For the text-containing cell, return its midpoint in (X, Y) coordinate format. 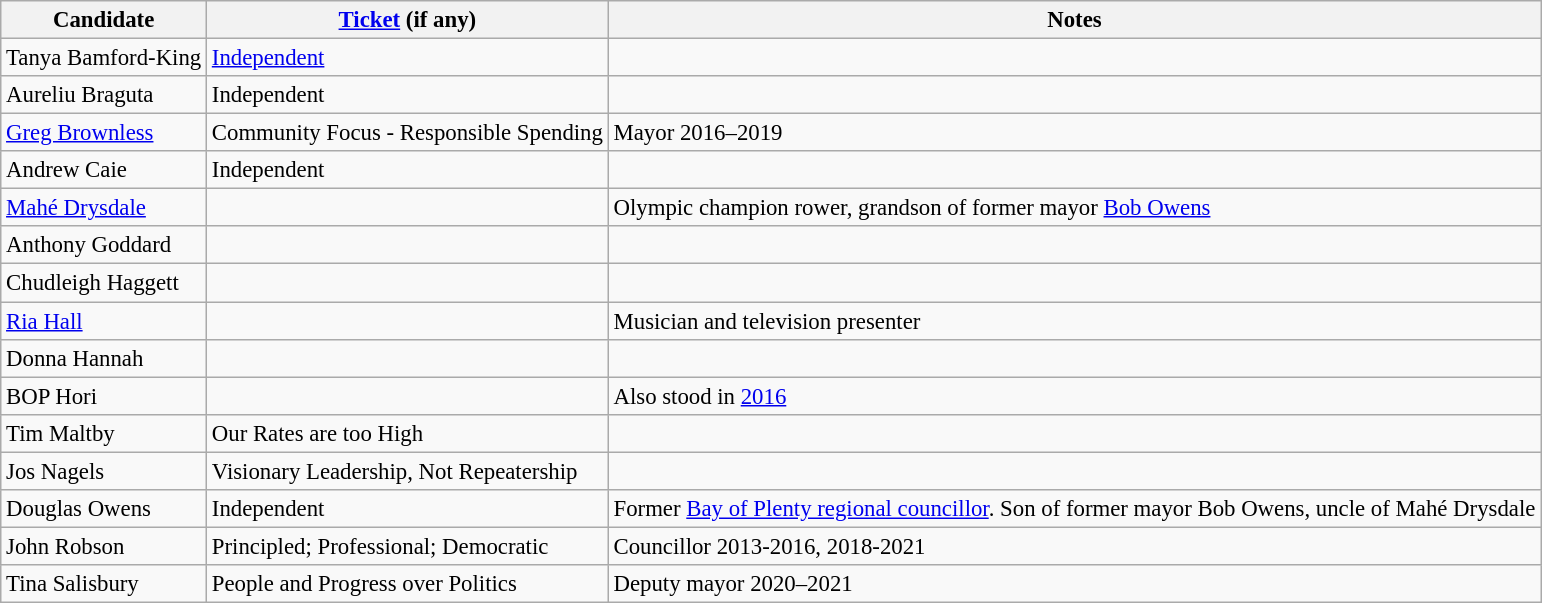
Principled; Professional; Democratic (408, 546)
Our Rates are too High (408, 433)
Donna Hannah (104, 358)
Anthony Goddard (104, 245)
Tim Maltby (104, 433)
Candidate (104, 20)
Mayor 2016–2019 (1074, 133)
Olympic champion rower, grandson of former mayor Bob Owens (1074, 208)
Tanya Bamford-King (104, 58)
Aureliu Braguta (104, 95)
Chudleigh Haggett (104, 283)
Notes (1074, 20)
Visionary Leadership, Not Repeatership (408, 471)
Douglas Owens (104, 509)
Andrew Caie (104, 170)
BOP Hori (104, 396)
Tina Salisbury (104, 584)
Community Focus - Responsible Spending (408, 133)
Ria Hall (104, 321)
Deputy mayor 2020–2021 (1074, 584)
Ticket (if any) (408, 20)
Jos Nagels (104, 471)
Mahé Drysdale (104, 208)
Councillor 2013-2016, 2018-2021 (1074, 546)
People and Progress over Politics (408, 584)
Also stood in 2016 (1074, 396)
Greg Brownless (104, 133)
Former Bay of Plenty regional councillor. Son of former mayor Bob Owens, uncle of Mahé Drysdale (1074, 509)
John Robson (104, 546)
Musician and television presenter (1074, 321)
